Capture the cell that displays the provided text and extract its [X, Y] central coordinate. 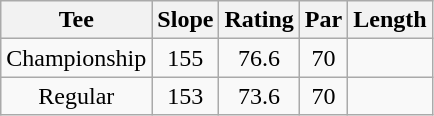
76.6 [259, 58]
Regular [76, 96]
Length [390, 20]
73.6 [259, 96]
Championship [76, 58]
153 [186, 96]
Tee [76, 20]
Slope [186, 20]
155 [186, 58]
Rating [259, 20]
Par [323, 20]
